From the cell containing the given text, extract its center point as (X, Y) coordinate. 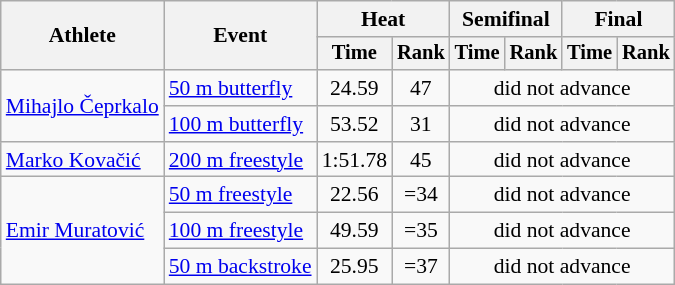
22.56 (354, 195)
Marko Kovačić (82, 160)
=34 (421, 195)
24.59 (354, 88)
Mihajlo Čeprkalo (82, 106)
=35 (421, 231)
Final (618, 19)
Emir Muratović (82, 230)
=37 (421, 267)
31 (421, 124)
50 m backstroke (240, 267)
50 m freestyle (240, 195)
Heat (384, 19)
Semifinal (506, 19)
53.52 (354, 124)
49.59 (354, 231)
Athlete (82, 36)
200 m freestyle (240, 160)
Event (240, 36)
25.95 (354, 267)
1:51.78 (354, 160)
50 m butterfly (240, 88)
100 m butterfly (240, 124)
47 (421, 88)
100 m freestyle (240, 231)
45 (421, 160)
